Search for the cell housing the specified text and yield its [X, Y] center coordinate. 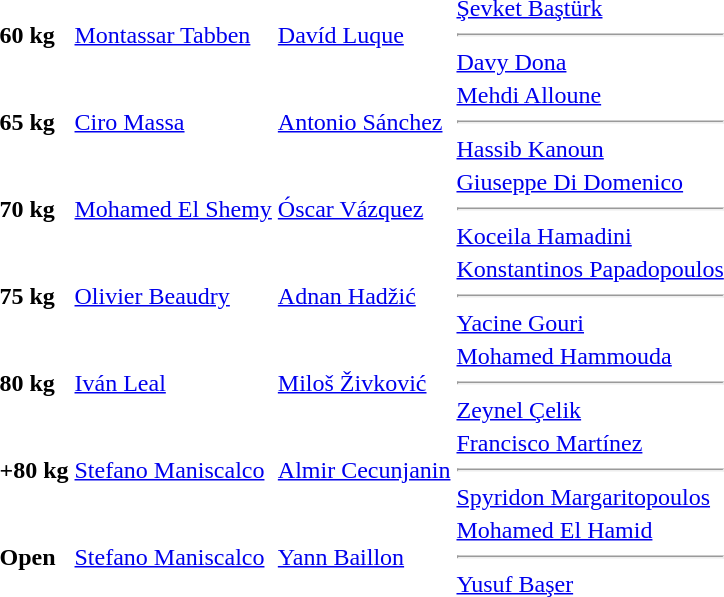
Iván Leal [173, 383]
Mohamed El Shemy [173, 209]
Stefano Maniscalco [173, 470]
Ciro Massa [173, 122]
Óscar Vázquez [364, 209]
Miloš Živković [364, 383]
Almir Cecunjanin [364, 470]
Antonio Sánchez [364, 122]
Olivier Beaudry [173, 296]
Adnan Hadžić [364, 296]
